Return (x, y) of the center of cell containing provided text 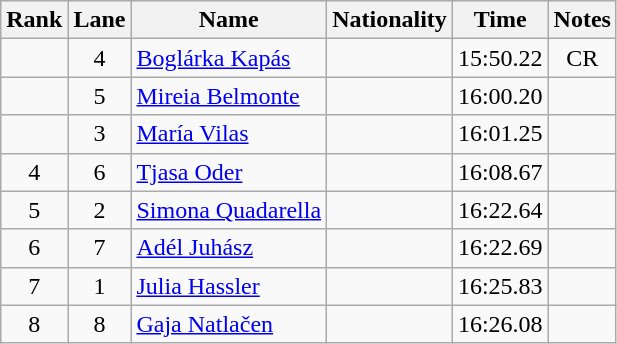
Name (229, 20)
16:08.67 (500, 172)
16:25.83 (500, 286)
16:22.69 (500, 248)
16:01.25 (500, 134)
Julia Hassler (229, 286)
Notes (582, 20)
2 (100, 210)
Adél Juhász (229, 248)
Mireia Belmonte (229, 96)
Nationality (390, 20)
15:50.22 (500, 58)
Simona Quadarella (229, 210)
3 (100, 134)
16:00.20 (500, 96)
16:26.08 (500, 324)
1 (100, 286)
Boglárka Kapás (229, 58)
CR (582, 58)
Time (500, 20)
Lane (100, 20)
Rank (34, 20)
María Vilas (229, 134)
16:22.64 (500, 210)
Tjasa Oder (229, 172)
Gaja Natlačen (229, 324)
